Return the (x, y) coordinate for the center point of the cell that contains the specified text.  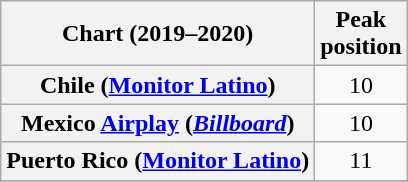
Chile (Monitor Latino) (158, 85)
Puerto Rico (Monitor Latino) (158, 161)
Mexico Airplay (Billboard) (158, 123)
Peakposition (361, 34)
11 (361, 161)
Chart (2019–2020) (158, 34)
